Capture the cell that displays the provided text and extract its (X, Y) central coordinate. 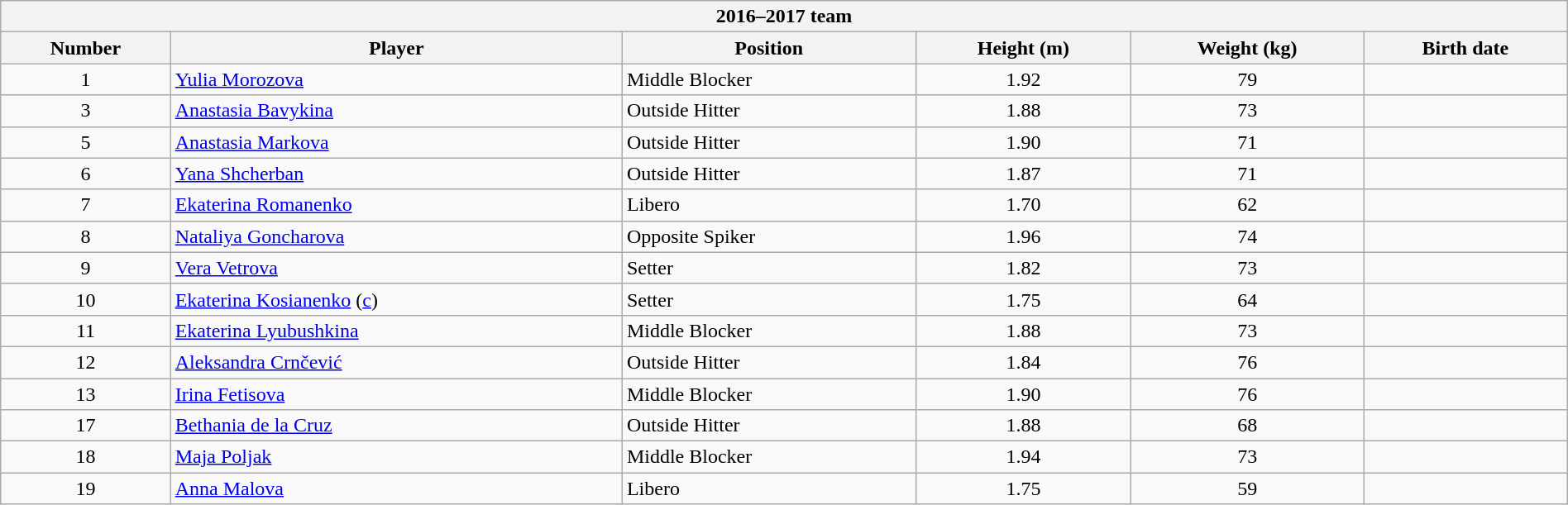
Anna Malova (396, 488)
Weight (kg) (1247, 48)
68 (1247, 426)
3 (86, 111)
1.87 (1024, 174)
2016–2017 team (784, 17)
1.92 (1024, 79)
1.94 (1024, 457)
Bethania de la Cruz (396, 426)
7 (86, 205)
Nataliya Goncharova (396, 236)
1 (86, 79)
Aleksandra Crnčević (396, 362)
Anastasia Bavykina (396, 111)
Opposite Spiker (769, 236)
1.82 (1024, 268)
11 (86, 331)
62 (1247, 205)
18 (86, 457)
9 (86, 268)
Vera Vetrova (396, 268)
Yana Shcherban (396, 174)
Irina Fetisova (396, 394)
1.70 (1024, 205)
1.84 (1024, 362)
59 (1247, 488)
79 (1247, 79)
Maja Poljak (396, 457)
19 (86, 488)
Anastasia Markova (396, 142)
8 (86, 236)
17 (86, 426)
Ekaterina Lyubushkina (396, 331)
64 (1247, 299)
Number (86, 48)
74 (1247, 236)
12 (86, 362)
Ekaterina Kosianenko (c) (396, 299)
Player (396, 48)
10 (86, 299)
6 (86, 174)
Position (769, 48)
1.96 (1024, 236)
13 (86, 394)
Height (m) (1024, 48)
5 (86, 142)
Yulia Morozova (396, 79)
Birth date (1465, 48)
Ekaterina Romanenko (396, 205)
